Identify which cell holds the provided text, then report its (x, y) central coordinate. 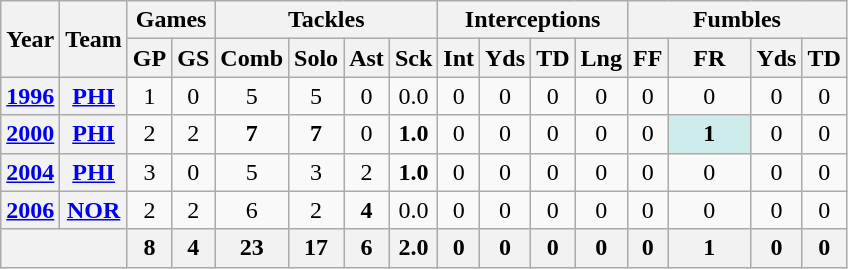
Tackles (326, 20)
FR (710, 58)
Interceptions (533, 20)
8 (149, 248)
17 (316, 248)
Lng (601, 58)
Int (459, 58)
GS (194, 58)
Team (94, 39)
Sck (413, 58)
Comb (252, 58)
2004 (30, 172)
GP (149, 58)
Solo (316, 58)
Games (170, 20)
Fumbles (736, 20)
2.0 (413, 248)
2006 (30, 210)
1996 (30, 96)
Ast (367, 58)
FF (647, 58)
23 (252, 248)
Year (30, 39)
NOR (94, 210)
2000 (30, 134)
